Search for the cell housing the specified text and yield its (x, y) center coordinate. 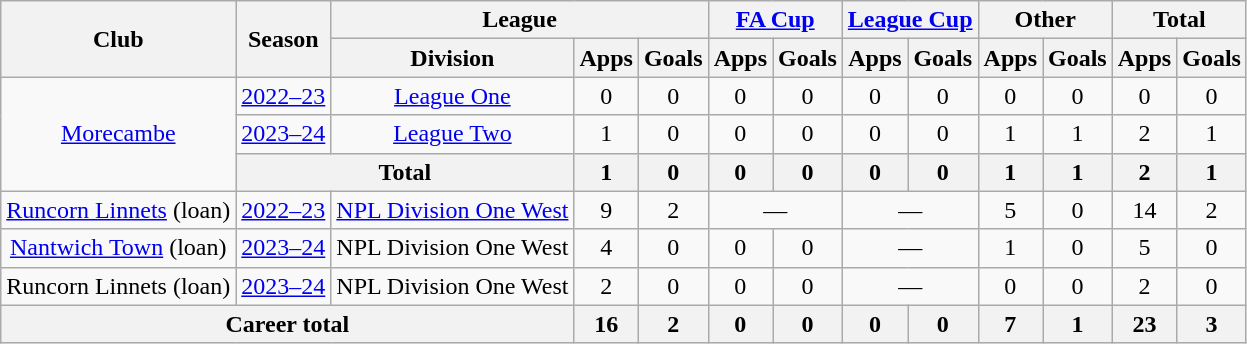
Season (284, 39)
League Cup (910, 20)
Other (1045, 20)
4 (606, 248)
23 (1144, 324)
FA Cup (775, 20)
7 (1010, 324)
League Two (452, 134)
Nantwich Town (loan) (118, 248)
Career total (288, 324)
League (520, 20)
3 (1212, 324)
League One (452, 96)
16 (606, 324)
14 (1144, 210)
Morecambe (118, 134)
Club (118, 39)
Division (452, 58)
9 (606, 210)
